Determine the [x, y] coordinate at the center of the cell enclosing the given text.  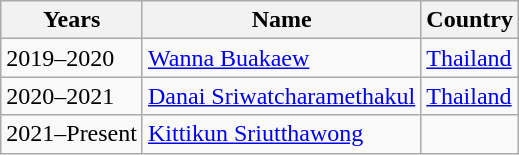
Danai Sriwatcharamethakul [281, 96]
2020–2021 [72, 96]
Kittikun Sriutthawong [281, 134]
2019–2020 [72, 58]
Name [281, 20]
2021–Present [72, 134]
Country [470, 20]
Wanna Buakaew [281, 58]
Years [72, 20]
